Capture the cell that displays the provided text and extract its [x, y] central coordinate. 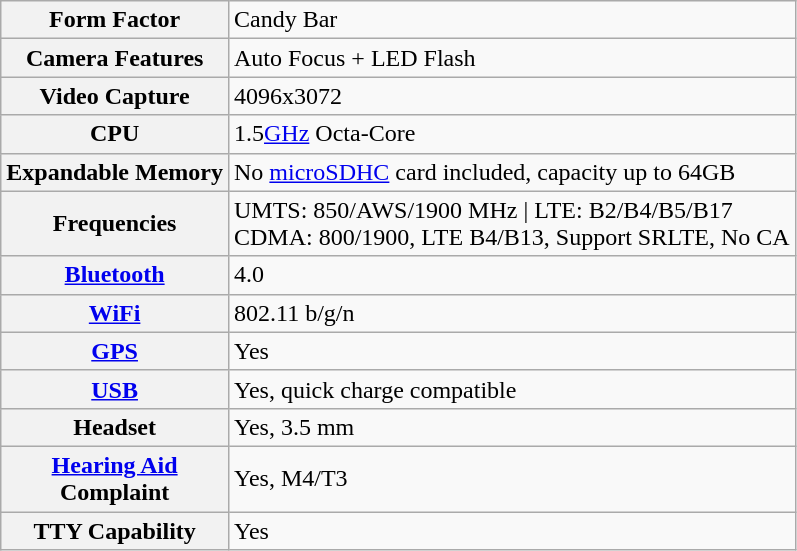
Frequencies [115, 224]
Yes, 3.5 mm [512, 427]
Auto Focus + LED Flash [512, 58]
4096x3072 [512, 96]
Video Capture [115, 96]
Yes, quick charge compatible [512, 389]
4.0 [512, 275]
Candy Bar [512, 20]
WiFi [115, 313]
GPS [115, 351]
Yes, M4/T3 [512, 478]
1.5GHz Octa-Core [512, 134]
Bluetooth [115, 275]
Hearing Aid Complaint [115, 478]
Headset [115, 427]
USB [115, 389]
802.11 b/g/n [512, 313]
CPU [115, 134]
UMTS: 850/AWS/1900 MHz | LTE: B2/B4/B5/B17 CDMA: 800/1900, LTE B4/B13, Support SRLTE, No CA [512, 224]
Expandable Memory [115, 172]
Form Factor [115, 20]
Camera Features [115, 58]
TTY Capability [115, 531]
No microSDHC card included, capacity up to 64GB [512, 172]
